Locate the cell with the specified text and output its (X, Y) center coordinate. 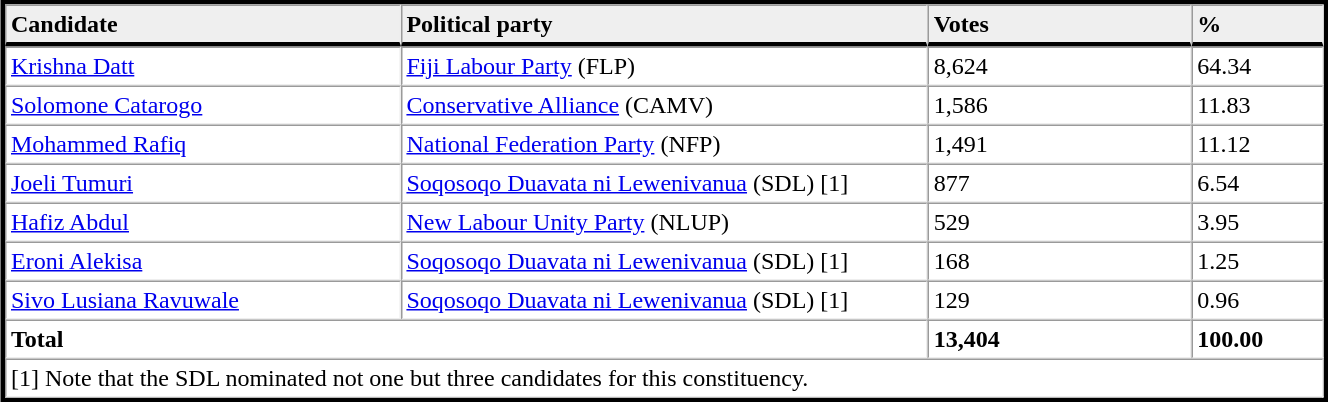
Candidate (202, 25)
8,624 (1060, 66)
11.12 (1257, 144)
64.34 (1257, 66)
Fiji Labour Party (FLP) (664, 66)
Mohammed Rafiq (202, 144)
New Labour Unity Party (NLUP) (664, 222)
877 (1060, 184)
11.83 (1257, 106)
Hafiz Abdul (202, 222)
Political party (664, 25)
Conservative Alliance (CAMV) (664, 106)
1,586 (1060, 106)
529 (1060, 222)
0.96 (1257, 300)
3.95 (1257, 222)
[1] Note that the SDL nominated not one but three candidates for this constituency. (664, 378)
168 (1060, 262)
13,404 (1060, 340)
6.54 (1257, 184)
100.00 (1257, 340)
% (1257, 25)
Solomone Catarogo (202, 106)
Eroni Alekisa (202, 262)
129 (1060, 300)
Total (466, 340)
Joeli Tumuri (202, 184)
National Federation Party (NFP) (664, 144)
Votes (1060, 25)
Krishna Datt (202, 66)
1.25 (1257, 262)
Sivo Lusiana Ravuwale (202, 300)
1,491 (1060, 144)
